From the cell containing the given text, extract its center point as (X, Y) coordinate. 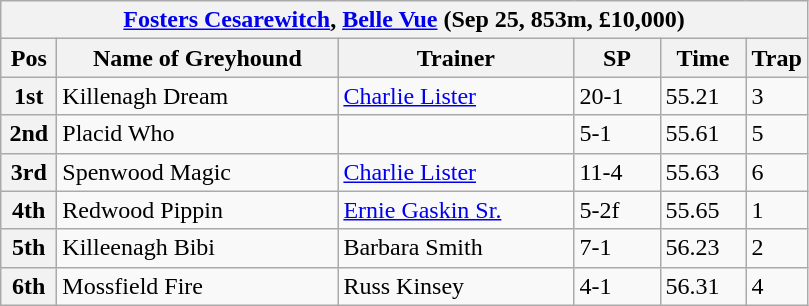
Time (703, 58)
Trap (776, 58)
Pos (29, 58)
Killenagh Dream (198, 96)
55.63 (703, 172)
7-1 (617, 248)
4-1 (617, 286)
20-1 (617, 96)
5-2f (617, 210)
55.61 (703, 134)
1 (776, 210)
56.31 (703, 286)
5-1 (617, 134)
Spenwood Magic (198, 172)
SP (617, 58)
5th (29, 248)
4th (29, 210)
Barbara Smith (456, 248)
55.65 (703, 210)
Placid Who (198, 134)
11-4 (617, 172)
6th (29, 286)
2 (776, 248)
3rd (29, 172)
Russ Kinsey (456, 286)
5 (776, 134)
4 (776, 286)
Killeenagh Bibi (198, 248)
3 (776, 96)
Fosters Cesarewitch, Belle Vue (Sep 25, 853m, £10,000) (404, 20)
Ernie Gaskin Sr. (456, 210)
6 (776, 172)
Name of Greyhound (198, 58)
56.23 (703, 248)
Mossfield Fire (198, 286)
1st (29, 96)
Redwood Pippin (198, 210)
2nd (29, 134)
55.21 (703, 96)
Trainer (456, 58)
